Return the [x, y] coordinate for the center point of the cell that contains the specified text.  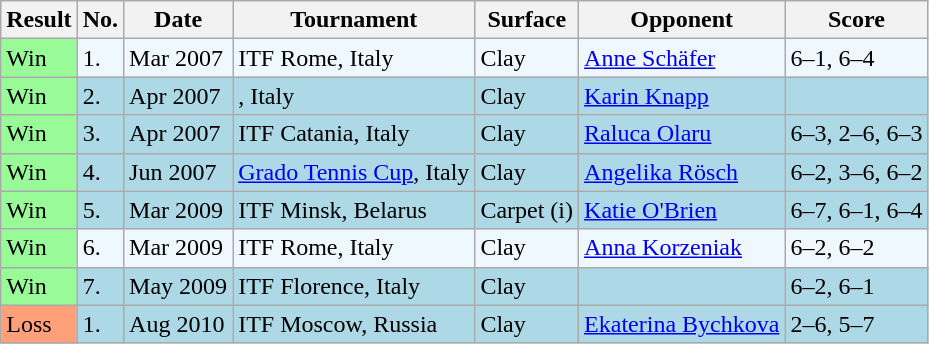
4. [100, 172]
Karin Knapp [682, 96]
7. [100, 286]
Anna Korzeniak [682, 248]
5. [100, 210]
2–6, 5–7 [856, 324]
Anne Schäfer [682, 58]
Katie O'Brien [682, 210]
6–3, 2–6, 6–3 [856, 134]
Raluca Olaru [682, 134]
2. [100, 96]
Opponent [682, 20]
ITF Minsk, Belarus [354, 210]
6–2, 6–2 [856, 248]
6–2, 3–6, 6–2 [856, 172]
Aug 2010 [178, 324]
Mar 2007 [178, 58]
ITF Moscow, Russia [354, 324]
Angelika Rösch [682, 172]
3. [100, 134]
No. [100, 20]
Ekaterina Bychkova [682, 324]
Loss [39, 324]
Jun 2007 [178, 172]
Date [178, 20]
ITF Catania, Italy [354, 134]
Grado Tennis Cup, Italy [354, 172]
May 2009 [178, 286]
Result [39, 20]
Score [856, 20]
Carpet (i) [527, 210]
6–7, 6–1, 6–4 [856, 210]
6. [100, 248]
Surface [527, 20]
Tournament [354, 20]
ITF Florence, Italy [354, 286]
, Italy [354, 96]
6–2, 6–1 [856, 286]
6–1, 6–4 [856, 58]
